Output the (X, Y) coordinate of the center of the cell containing the given text.  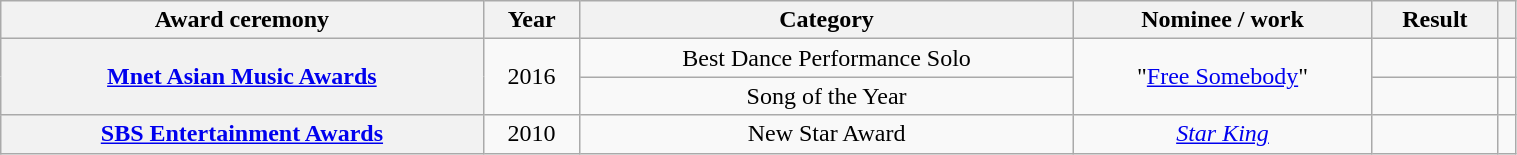
Song of the Year (826, 96)
2016 (532, 77)
SBS Entertainment Awards (242, 134)
Year (532, 20)
Award ceremony (242, 20)
Mnet Asian Music Awards (242, 77)
"Free Somebody" (1222, 77)
Star King (1222, 134)
Category (826, 20)
2010 (532, 134)
Best Dance Performance Solo (826, 58)
Result (1435, 20)
New Star Award (826, 134)
Nominee / work (1222, 20)
